Pinpoint the cell where the given text exists, returning its (x, y) midpoint coordinate. 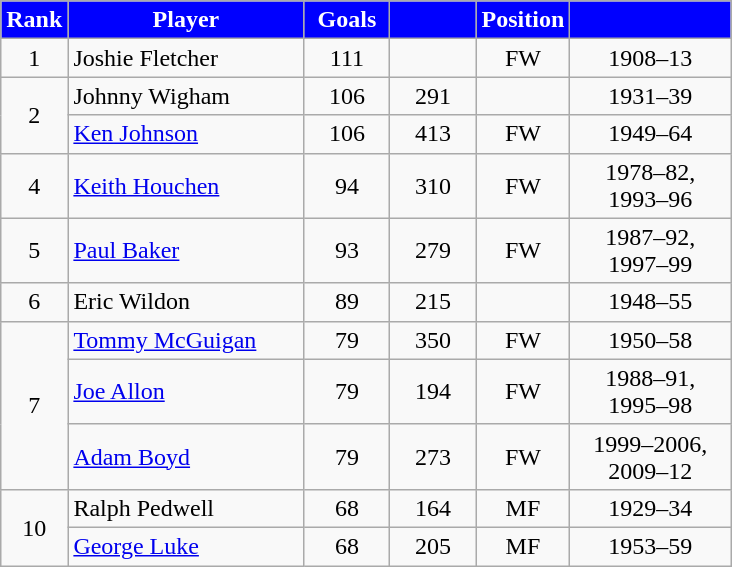
1987–92, 1997–99 (650, 250)
215 (433, 302)
Position (523, 20)
Rank (34, 20)
1988–91, 1995–98 (650, 392)
93 (347, 250)
94 (347, 186)
1931–39 (650, 96)
291 (433, 96)
George Luke (186, 546)
1949–64 (650, 134)
111 (347, 58)
Keith Houchen (186, 186)
Paul Baker (186, 250)
1950–58 (650, 340)
1929–34 (650, 508)
1908–13 (650, 58)
279 (433, 250)
4 (34, 186)
Adam Boyd (186, 456)
Tommy McGuigan (186, 340)
1948–55 (650, 302)
89 (347, 302)
Eric Wildon (186, 302)
Ken Johnson (186, 134)
194 (433, 392)
6 (34, 302)
350 (433, 340)
1953–59 (650, 546)
Joshie Fletcher (186, 58)
164 (433, 508)
Ralph Pedwell (186, 508)
5 (34, 250)
413 (433, 134)
Goals (347, 20)
2 (34, 115)
205 (433, 546)
7 (34, 405)
Johnny Wigham (186, 96)
10 (34, 527)
273 (433, 456)
1978–82, 1993–96 (650, 186)
1999–2006, 2009–12 (650, 456)
1 (34, 58)
Player (186, 20)
Joe Allon (186, 392)
310 (433, 186)
